Identify which cell holds the provided text, then report its (x, y) central coordinate. 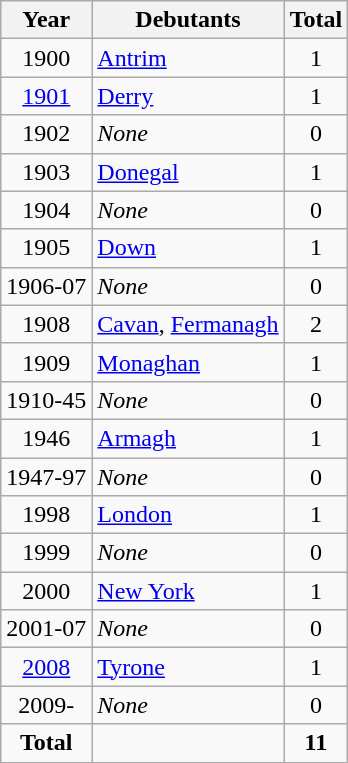
1904 (46, 210)
Year (46, 20)
2009- (46, 705)
1910-45 (46, 400)
1900 (46, 58)
Tyrone (188, 667)
2 (316, 324)
1905 (46, 248)
Down (188, 248)
Armagh (188, 438)
Antrim (188, 58)
1902 (46, 134)
New York (188, 591)
1998 (46, 515)
Derry (188, 96)
Cavan, Fermanagh (188, 324)
Debutants (188, 20)
1909 (46, 362)
1946 (46, 438)
2000 (46, 591)
1901 (46, 96)
11 (316, 743)
2008 (46, 667)
Donegal (188, 172)
1908 (46, 324)
1903 (46, 172)
London (188, 515)
2001-07 (46, 629)
Monaghan (188, 362)
1999 (46, 553)
1906-07 (46, 286)
1947-97 (46, 477)
